Identify which cell holds the provided text, then report its [X, Y] central coordinate. 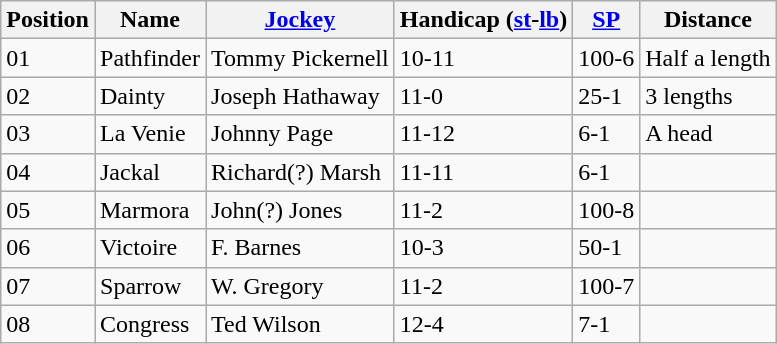
Jackal [150, 172]
Pathfinder [150, 58]
Name [150, 20]
02 [48, 96]
04 [48, 172]
25-1 [606, 96]
John(?) Jones [300, 210]
100-6 [606, 58]
10-3 [483, 248]
Tommy Pickernell [300, 58]
Victoire [150, 248]
3 lengths [708, 96]
Half a length [708, 58]
50-1 [606, 248]
11-0 [483, 96]
Ted Wilson [300, 324]
08 [48, 324]
La Venie [150, 134]
Joseph Hathaway [300, 96]
Dainty [150, 96]
12-4 [483, 324]
Congress [150, 324]
7-1 [606, 324]
Distance [708, 20]
Jockey [300, 20]
Marmora [150, 210]
11-12 [483, 134]
01 [48, 58]
Johnny Page [300, 134]
W. Gregory [300, 286]
03 [48, 134]
06 [48, 248]
Handicap (st-lb) [483, 20]
Sparrow [150, 286]
10-11 [483, 58]
05 [48, 210]
11-11 [483, 172]
Richard(?) Marsh [300, 172]
SP [606, 20]
07 [48, 286]
100-7 [606, 286]
Position [48, 20]
100-8 [606, 210]
A head [708, 134]
F. Barnes [300, 248]
